Return the [X, Y] coordinate for the center point of the cell that contains the specified text.  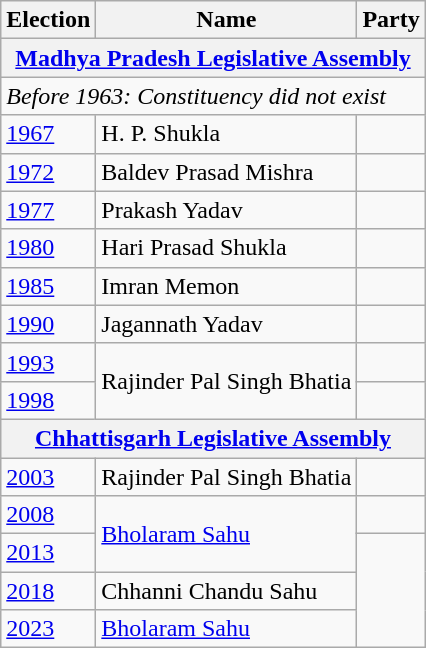
H. P. Shukla [226, 134]
1990 [48, 324]
1967 [48, 134]
Election [48, 20]
1993 [48, 362]
Jagannath Yadav [226, 324]
2013 [48, 553]
Party [391, 20]
Chhattisgarh Legislative Assembly [213, 438]
1985 [48, 286]
2008 [48, 515]
2018 [48, 591]
1972 [48, 172]
1998 [48, 400]
Name [226, 20]
Madhya Pradesh Legislative Assembly [213, 58]
1980 [48, 248]
Hari Prasad Shukla [226, 248]
Baldev Prasad Mishra [226, 172]
Imran Memon [226, 286]
Before 1963: Constituency did not exist [213, 96]
2023 [48, 629]
1977 [48, 210]
Prakash Yadav [226, 210]
Chhanni Chandu Sahu [226, 591]
2003 [48, 477]
